Capture the cell that displays the provided text and extract its (X, Y) central coordinate. 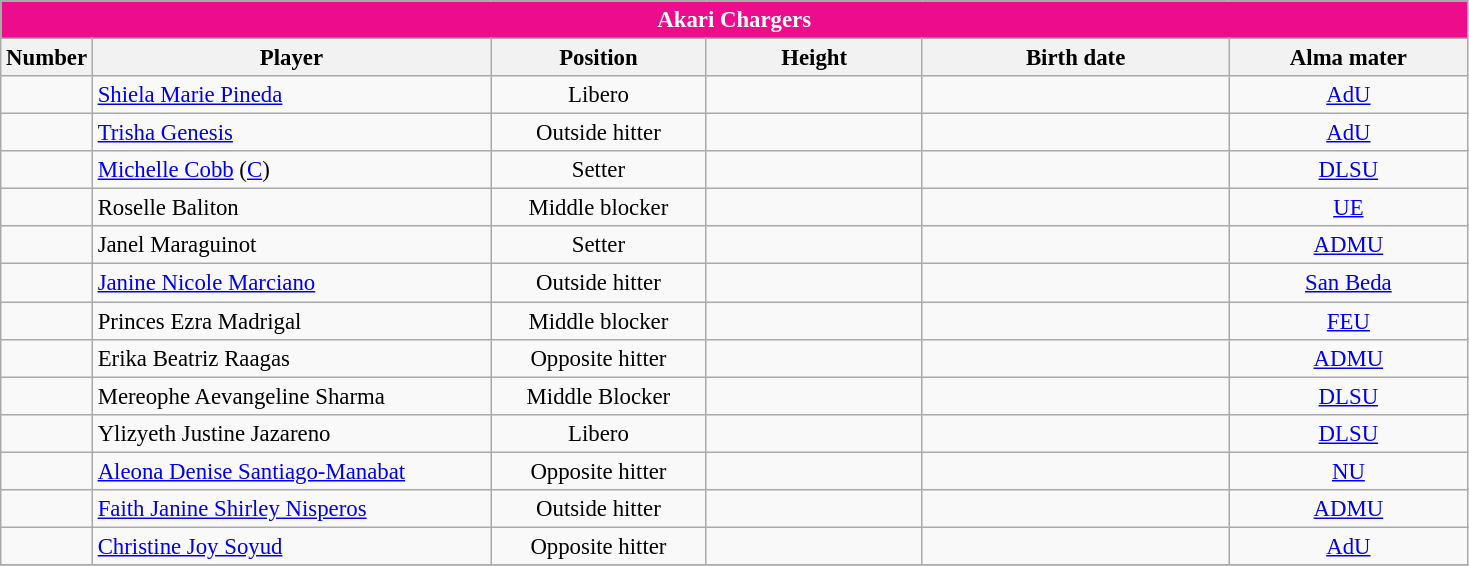
Ylizyeth Justine Jazareno (291, 433)
Christine Joy Soyud (291, 546)
Trisha Genesis (291, 133)
Alma mater (1348, 58)
FEU (1348, 321)
Height (814, 58)
Middle Blocker (599, 396)
Akari Chargers (734, 20)
Mereophe Aevangeline Sharma (291, 396)
Erika Beatriz Raagas (291, 358)
Janel Maraguinot (291, 245)
San Beda (1348, 283)
Player (291, 58)
Roselle Baliton (291, 208)
Janine Nicole Marciano (291, 283)
Princes Ezra Madrigal (291, 321)
Aleona Denise Santiago-Manabat (291, 471)
Shiela Marie Pineda (291, 95)
Faith Janine Shirley Nisperos (291, 509)
UE (1348, 208)
Position (599, 58)
NU (1348, 471)
Birth date (1076, 58)
Number (47, 58)
Michelle Cobb (C) (291, 170)
